Find where the given text appears and provide that cell's center as [X, Y] coordinate. 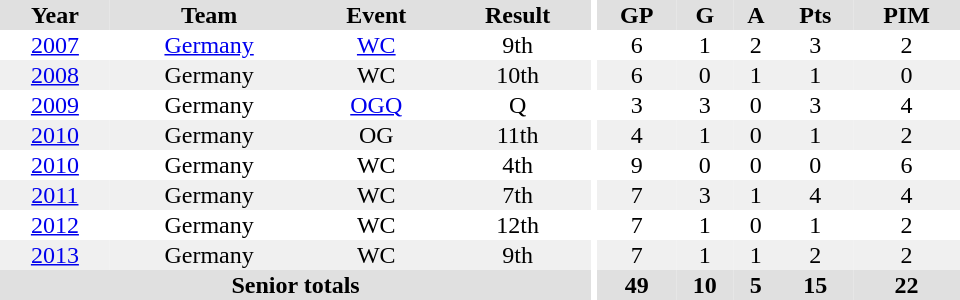
49 [637, 285]
OGQ [376, 105]
15 [816, 285]
2012 [55, 225]
Team [210, 15]
Year [55, 15]
Result [518, 15]
22 [906, 285]
2011 [55, 195]
OG [376, 135]
5 [756, 285]
Pts [816, 15]
2009 [55, 105]
Q [518, 105]
A [756, 15]
GP [637, 15]
9 [637, 165]
2008 [55, 75]
PIM [906, 15]
4th [518, 165]
10th [518, 75]
11th [518, 135]
Senior totals [296, 285]
G [705, 15]
10 [705, 285]
Event [376, 15]
2013 [55, 255]
12th [518, 225]
7th [518, 195]
2007 [55, 45]
